For the text-containing cell, return its midpoint in (X, Y) coordinate format. 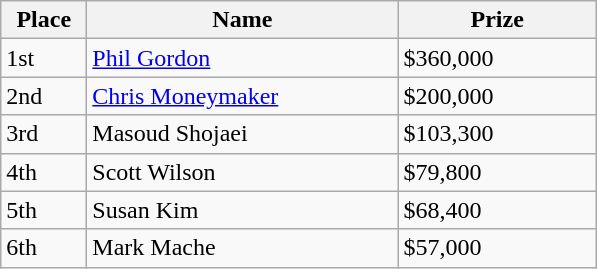
1st (44, 58)
$68,400 (498, 210)
Phil Gordon (242, 58)
Place (44, 20)
5th (44, 210)
$103,300 (498, 134)
Scott Wilson (242, 172)
$79,800 (498, 172)
$360,000 (498, 58)
Name (242, 20)
Mark Mache (242, 248)
4th (44, 172)
2nd (44, 96)
Prize (498, 20)
$57,000 (498, 248)
3rd (44, 134)
Susan Kim (242, 210)
Masoud Shojaei (242, 134)
6th (44, 248)
$200,000 (498, 96)
Chris Moneymaker (242, 96)
